Pinpoint the cell where the given text exists, returning its (X, Y) midpoint coordinate. 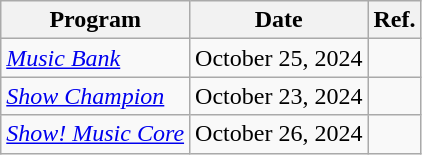
October 26, 2024 (279, 134)
Show Champion (96, 96)
Program (96, 20)
October 23, 2024 (279, 96)
Show! Music Core (96, 134)
October 25, 2024 (279, 58)
Ref. (394, 20)
Music Bank (96, 58)
Date (279, 20)
